For the text-containing cell, return its midpoint in (X, Y) coordinate format. 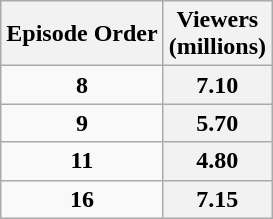
7.10 (217, 85)
16 (82, 199)
9 (82, 123)
Episode Order (82, 34)
11 (82, 161)
Viewers(millions) (217, 34)
7.15 (217, 199)
5.70 (217, 123)
4.80 (217, 161)
8 (82, 85)
